Output the [X, Y] coordinate of the center of the cell containing the given text.  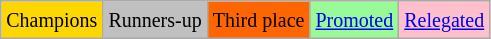
Third place [258, 20]
Relegated [444, 20]
Runners-up [155, 20]
Promoted [354, 20]
Champions [52, 20]
